Scan for the cell matching the given text and deliver its [X, Y] coordinate at center. 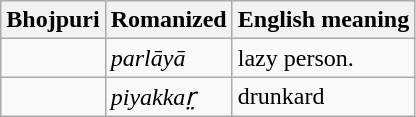
Bhojpuri [53, 20]
lazy person. [323, 58]
drunkard [323, 97]
parlāyā [168, 58]
piyakkar̤ [168, 97]
English meaning [323, 20]
Romanized [168, 20]
